Locate the cell with the specified text and output its [X, Y] center coordinate. 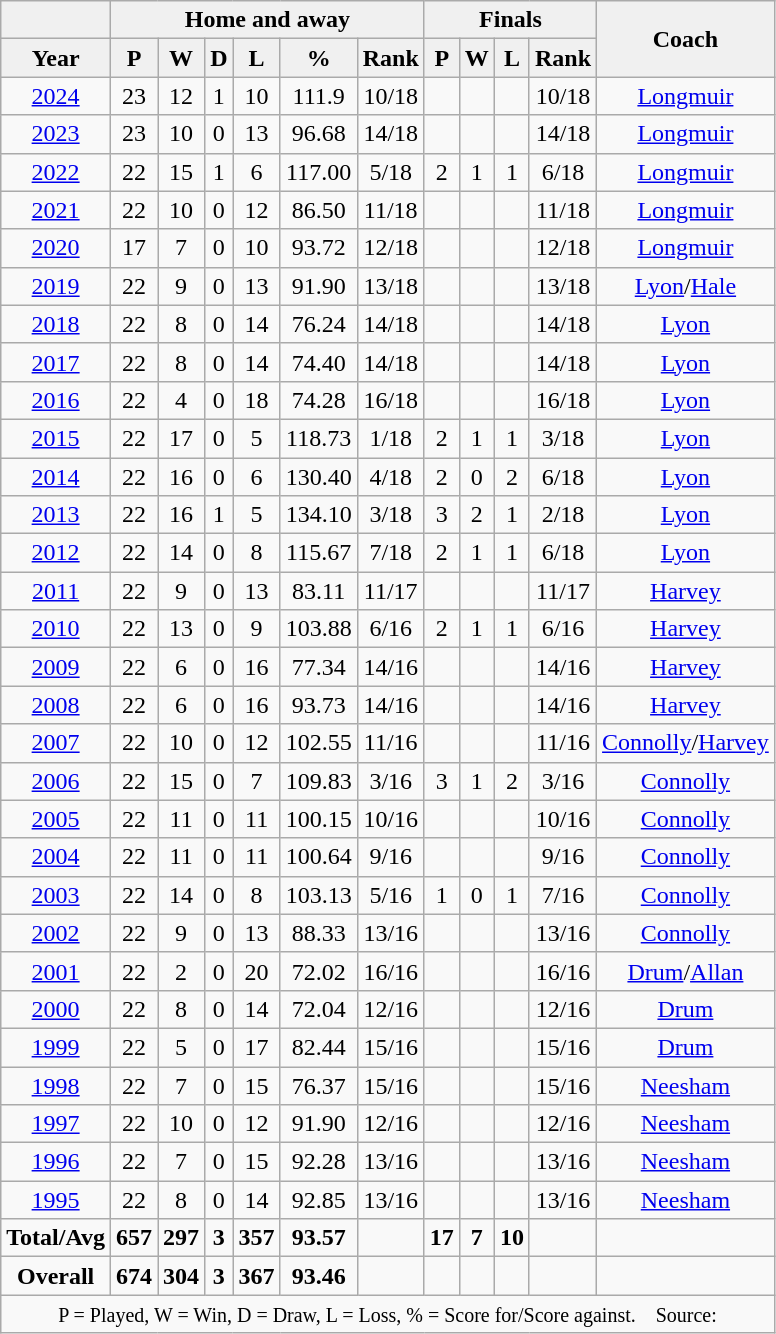
93.72 [318, 248]
96.68 [318, 134]
2005 [56, 819]
100.15 [318, 819]
77.34 [318, 667]
20 [256, 971]
130.40 [318, 477]
304 [182, 1276]
Coach [686, 39]
93.73 [318, 705]
2024 [56, 96]
93.57 [318, 1238]
115.67 [318, 553]
2023 [56, 134]
2011 [56, 591]
2010 [56, 629]
88.33 [318, 933]
2019 [56, 286]
86.50 [318, 210]
5/16 [390, 895]
2001 [56, 971]
134.10 [318, 515]
2012 [56, 553]
2022 [56, 172]
1998 [56, 1085]
Total/Avg [56, 1238]
2007 [56, 743]
2/18 [562, 515]
2003 [56, 895]
Drum/Allan [686, 971]
1995 [56, 1200]
74.40 [318, 362]
% [318, 58]
76.24 [318, 324]
109.83 [318, 781]
2004 [56, 857]
18 [256, 400]
102.55 [318, 743]
100.64 [318, 857]
1996 [56, 1162]
Lyon/Hale [686, 286]
357 [256, 1238]
92.28 [318, 1162]
2016 [56, 400]
4 [182, 400]
Year [56, 58]
657 [134, 1238]
297 [182, 1238]
111.9 [318, 96]
103.88 [318, 629]
1997 [56, 1124]
2015 [56, 438]
76.37 [318, 1085]
2000 [56, 1009]
103.13 [318, 895]
72.04 [318, 1009]
74.28 [318, 400]
5/18 [390, 172]
2014 [56, 477]
93.46 [318, 1276]
82.44 [318, 1047]
2009 [56, 667]
367 [256, 1276]
83.11 [318, 591]
7/18 [390, 553]
7/16 [562, 895]
2008 [56, 705]
4/18 [390, 477]
D [219, 58]
118.73 [318, 438]
92.85 [318, 1200]
2017 [56, 362]
2021 [56, 210]
Overall [56, 1276]
Home and away [268, 20]
1999 [56, 1047]
2018 [56, 324]
2020 [56, 248]
72.02 [318, 971]
117.00 [318, 172]
2002 [56, 933]
Finals [510, 20]
Connolly/Harvey [686, 743]
1/18 [390, 438]
674 [134, 1276]
2006 [56, 781]
P = Played, W = Win, D = Draw, L = Loss, % = Score for/Score against. Source: [388, 1314]
2013 [56, 515]
